Find where the given text appears and provide that cell's center as [x, y] coordinate. 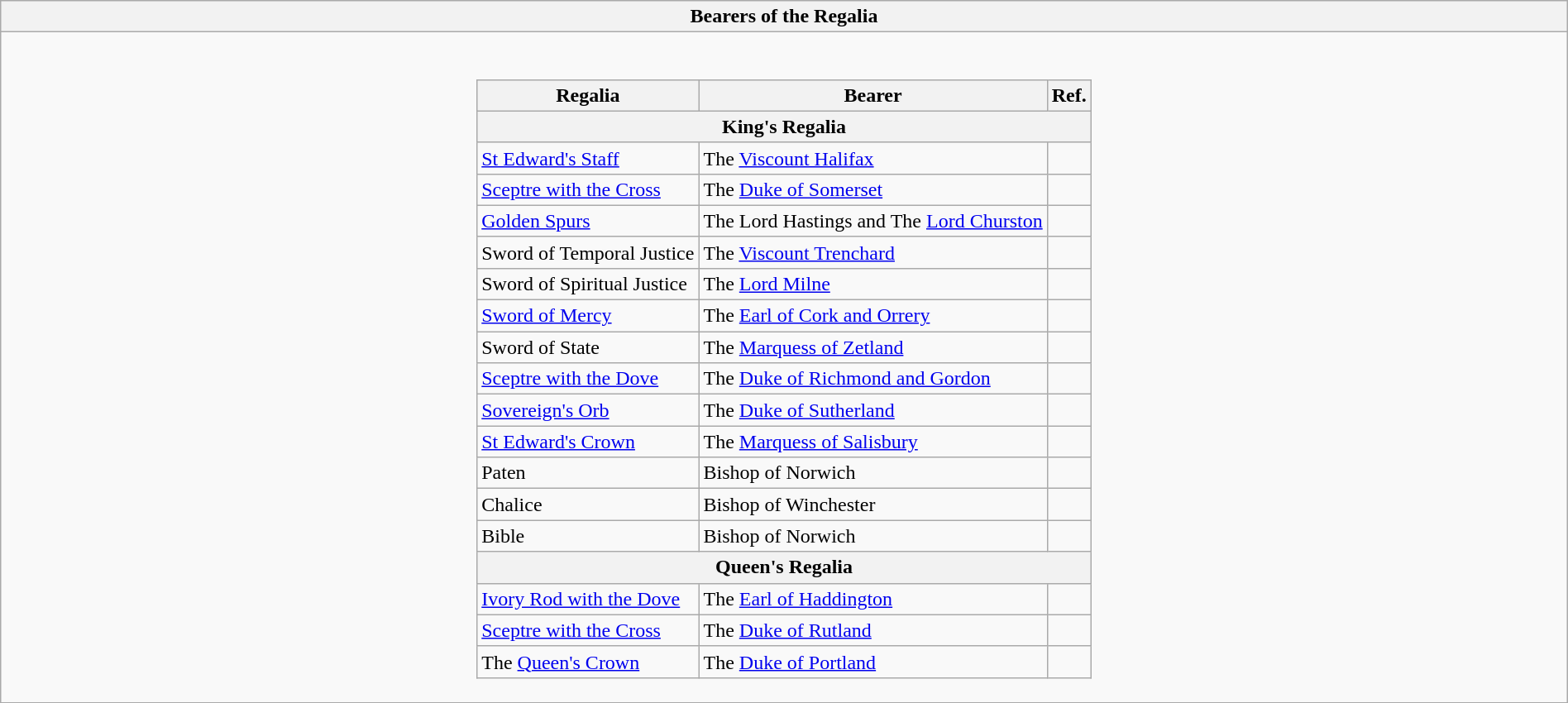
St Edward's Crown [588, 442]
Sword of Spiritual Justice [588, 284]
The Lord Hastings and The Lord Churston [873, 221]
The Earl of Cork and Orrery [873, 316]
The Duke of Somerset [873, 189]
Bearers of the Regalia [784, 17]
Chalice [588, 505]
The Duke of Richmond and Gordon [873, 379]
The Marquess of Zetland [873, 347]
King's Regalia [784, 127]
Bearer [873, 95]
The Viscount Trenchard [873, 252]
Ref. [1068, 95]
Ivory Rod with the Dove [588, 599]
Golden Spurs [588, 221]
The Duke of Rutland [873, 630]
Paten [588, 473]
Sovereign's Orb [588, 410]
The Duke of Portland [873, 662]
Queen's Regalia [784, 567]
The Queen's Crown [588, 662]
The Lord Milne [873, 284]
Regalia [588, 95]
The Earl of Haddington [873, 599]
St Edward's Staff [588, 158]
Sword of Mercy [588, 316]
Bible [588, 536]
Sword of State [588, 347]
The Marquess of Salisbury [873, 442]
The Viscount Halifax [873, 158]
Sceptre with the Dove [588, 379]
Sword of Temporal Justice [588, 252]
Bishop of Winchester [873, 505]
The Duke of Sutherland [873, 410]
